Identify which cell holds the provided text, then report its (x, y) central coordinate. 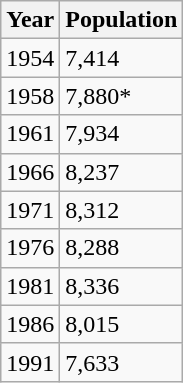
8,336 (122, 286)
7,633 (122, 362)
7,414 (122, 58)
Population (122, 20)
1954 (30, 58)
1961 (30, 134)
1976 (30, 248)
8,237 (122, 172)
Year (30, 20)
1981 (30, 286)
7,880* (122, 96)
7,934 (122, 134)
1958 (30, 96)
1966 (30, 172)
8,312 (122, 210)
8,288 (122, 248)
1971 (30, 210)
8,015 (122, 324)
1991 (30, 362)
1986 (30, 324)
